Determine the (X, Y) coordinate at the center of the cell enclosing the given text.  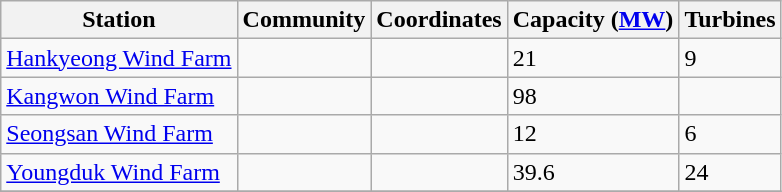
Kangwon Wind Farm (119, 96)
Capacity (MW) (593, 20)
Hankyeong Wind Farm (119, 58)
Turbines (730, 20)
Coordinates (439, 20)
Youngduk Wind Farm (119, 172)
21 (593, 58)
98 (593, 96)
12 (593, 134)
Seongsan Wind Farm (119, 134)
Community (304, 20)
9 (730, 58)
6 (730, 134)
Station (119, 20)
39.6 (593, 172)
24 (730, 172)
